Return the [X, Y] coordinate for the center point of the cell that contains the specified text.  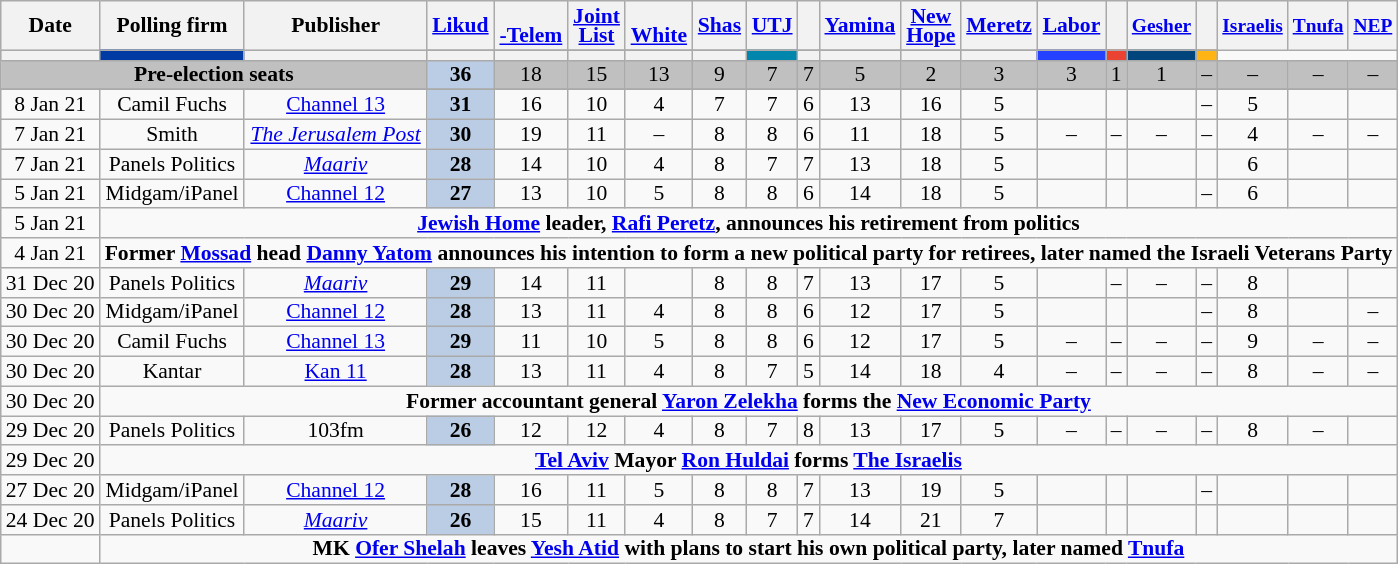
Kan 11 [335, 372]
Yamina [860, 26]
8 Jan 21 [50, 105]
Tnufa [1318, 26]
Shas [719, 26]
30 [460, 135]
The Jerusalem Post [335, 135]
27 [460, 194]
Pre-election seats [214, 75]
103fm [335, 431]
Smith [172, 135]
Former Mossad head Danny Yatom announces his intention to form a new political party for retirees, later named the Israeli Veterans Party [749, 253]
Kantar [172, 372]
MK Ofer Shelah leaves Yesh Atid with plans to start his own political party, later named Tnufa [749, 549]
Polling firm [172, 26]
2 [931, 75]
White [658, 26]
31 Dec 20 [50, 283]
Labor [1071, 26]
36 [460, 75]
Likud [460, 26]
Meretz [999, 26]
Israelis [1252, 26]
JointList [597, 26]
Date [50, 26]
27 Dec 20 [50, 490]
31 [460, 105]
NEP [1372, 26]
Jewish Home leader, Rafi Peretz, announces his retirement from politics [749, 224]
NewHope [931, 26]
Tel Aviv Mayor Ron Huldai forms The Israelis [749, 461]
-Telem [531, 26]
Former accountant general Yaron Zelekha forms the New Economic Party [749, 401]
UTJ [772, 26]
Publisher [335, 26]
24 Dec 20 [50, 520]
Gesher [1162, 26]
4 Jan 21 [50, 253]
21 [931, 520]
